Determine the [x, y] coordinate at the center of the cell enclosing the given text.  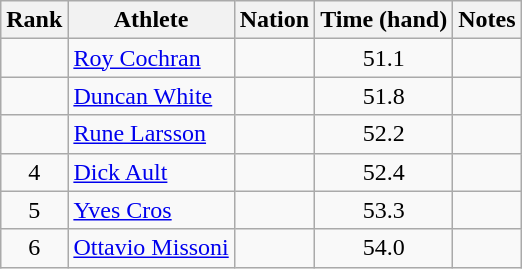
Yves Cros [151, 210]
51.1 [384, 58]
Ottavio Missoni [151, 248]
Athlete [151, 20]
Roy Cochran [151, 58]
5 [34, 210]
51.8 [384, 96]
Nation [274, 20]
53.3 [384, 210]
52.4 [384, 172]
Duncan White [151, 96]
Dick Ault [151, 172]
Rune Larsson [151, 134]
Time (hand) [384, 20]
Rank [34, 20]
6 [34, 248]
4 [34, 172]
54.0 [384, 248]
52.2 [384, 134]
Notes [487, 20]
